Return [X, Y] of the center of cell containing provided text 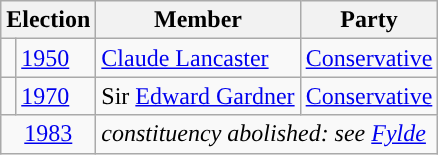
Election [48, 20]
1970 [56, 96]
constituency abolished: see Fylde [267, 134]
Party [369, 20]
Member [198, 20]
Sir Edward Gardner [198, 96]
Claude Lancaster [198, 58]
1983 [48, 134]
1950 [56, 58]
